Detect which cell encompasses the target text, then output its [X, Y] center coordinate. 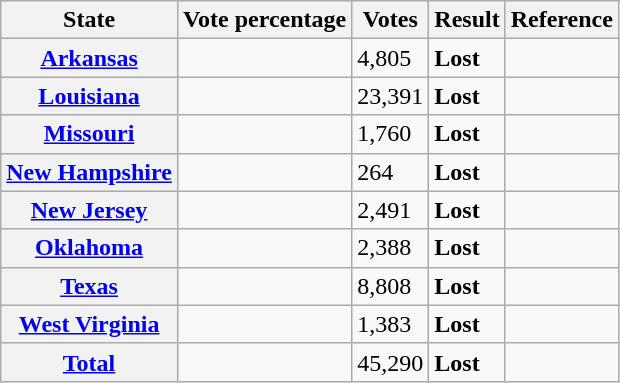
23,391 [390, 96]
Missouri [90, 134]
8,808 [390, 286]
1,760 [390, 134]
264 [390, 172]
Texas [90, 286]
Oklahoma [90, 248]
2,491 [390, 210]
State [90, 20]
Result [467, 20]
2,388 [390, 248]
Votes [390, 20]
Louisiana [90, 96]
Total [90, 362]
West Virginia [90, 324]
Arkansas [90, 58]
45,290 [390, 362]
New Hampshire [90, 172]
New Jersey [90, 210]
1,383 [390, 324]
4,805 [390, 58]
Vote percentage [264, 20]
Reference [562, 20]
